Identify which cell holds the provided text, then report its [X, Y] central coordinate. 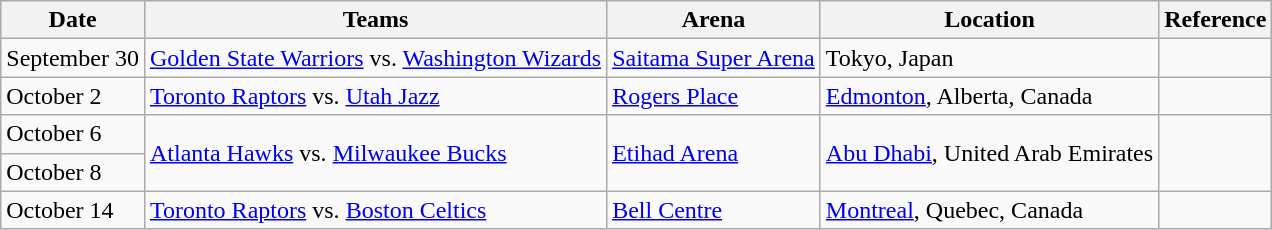
October 2 [73, 96]
Date [73, 20]
Rogers Place [714, 96]
Teams [375, 20]
October 6 [73, 134]
Toronto Raptors vs. Boston Celtics [375, 210]
Arena [714, 20]
Golden State Warriors vs. Washington Wizards [375, 58]
Tokyo, Japan [989, 58]
Reference [1216, 20]
Abu Dhabi, United Arab Emirates [989, 153]
September 30 [73, 58]
Etihad Arena [714, 153]
Edmonton, Alberta, Canada [989, 96]
Toronto Raptors vs. Utah Jazz [375, 96]
Bell Centre [714, 210]
October 14 [73, 210]
Saitama Super Arena [714, 58]
October 8 [73, 172]
Location [989, 20]
Atlanta Hawks vs. Milwaukee Bucks [375, 153]
Montreal, Quebec, Canada [989, 210]
